Find where the given text appears and provide that cell's center as [x, y] coordinate. 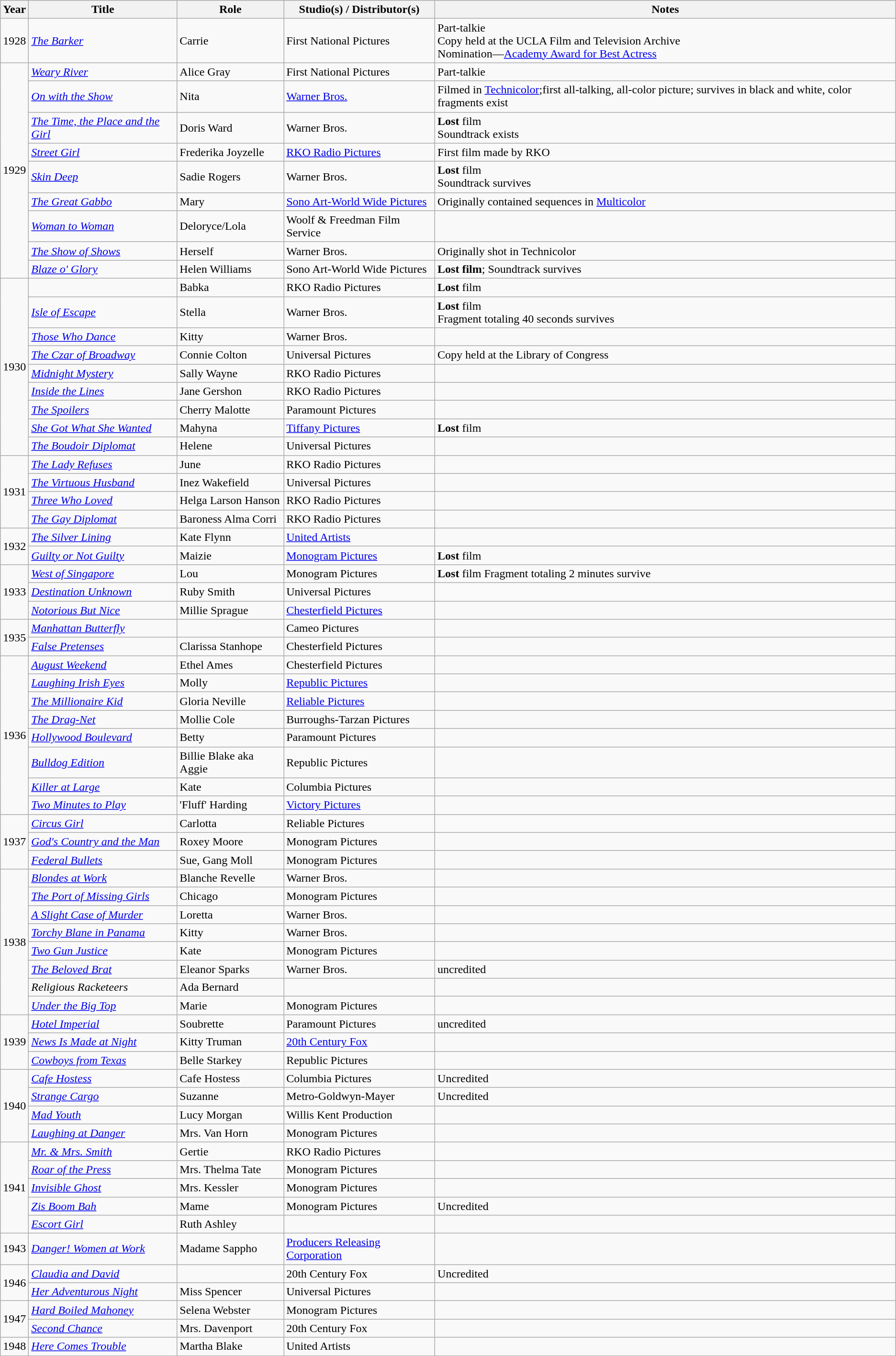
Religious Racketeers [103, 987]
Bulldog Edition [103, 762]
Suzanne [231, 1097]
Frederika Joyzelle [231, 152]
Lou [231, 573]
Filmed in Technicolor;first all-talking, all-color picture; survives in black and white, color fragments exist [665, 97]
Hollywood Boulevard [103, 738]
Helene [231, 446]
Hard Boiled Mahoney [103, 1310]
Deloryce/Lola [231, 226]
Blaze o' Glory [103, 269]
Helga Larson Hanson [231, 501]
Baroness Alma Corri [231, 519]
1936 [14, 735]
The Show of Shows [103, 251]
The Millionaire Kid [103, 701]
Marie [231, 1006]
1948 [14, 1346]
A Slight Case of Murder [103, 915]
Invisible Ghost [103, 1188]
Mrs. Thelma Tate [231, 1169]
Ruth Ashley [231, 1224]
Clarissa Stanhope [231, 647]
Cowboys from Texas [103, 1060]
Eleanor Sparks [231, 969]
Guilty or Not Guilty [103, 555]
1946 [14, 1283]
Laughing at Danger [103, 1133]
Blondes at Work [103, 878]
Second Chance [103, 1328]
Sue, Gang Moll [231, 860]
Studio(s) / Distributor(s) [359, 10]
Part-talkie Copy held at the UCLA Film and Television Archive Nomination—Academy Award for Best Actress [665, 41]
Two Gun Justice [103, 951]
Millie Sprague [231, 610]
The Virtuous Husband [103, 482]
Loretta [231, 915]
Originally contained sequences in Multicolor [665, 202]
Stella [231, 312]
Role [231, 10]
Lost film; Soundtrack survives [665, 269]
Willis Kent Production [359, 1115]
She Got What She Wanted [103, 428]
Ada Bernard [231, 987]
Torchy Blane in Panama [103, 933]
God's Country and the Man [103, 841]
1938 [14, 941]
Tiffany Pictures [359, 428]
1940 [14, 1106]
Circus Girl [103, 823]
False Pretenses [103, 647]
Miss Spencer [231, 1292]
Herself [231, 251]
The Time, the Place and the Girl [103, 127]
Martha Blake [231, 1346]
Mrs. Kessler [231, 1188]
Cherry Malotte [231, 410]
Mahyna [231, 428]
Title [103, 10]
Her Adventurous Night [103, 1292]
The Gay Diplomat [103, 519]
Isle of Escape [103, 312]
Jane Gershon [231, 392]
Alice Gray [231, 72]
Lost filmFragment totaling 40 seconds survives [665, 312]
Lost film Fragment totaling 2 minutes survive [665, 573]
Under the Big Top [103, 1006]
Notorious But Nice [103, 610]
Kate Flynn [231, 537]
Escort Girl [103, 1224]
Three Who Loved [103, 501]
Inez Wakefield [231, 482]
The Great Gabbo [103, 202]
Producers Releasing Corporation [359, 1249]
Ruby Smith [231, 592]
First film made by RKO [665, 152]
Maizie [231, 555]
Nita [231, 97]
Inside the Lines [103, 392]
June [231, 464]
Strange Cargo [103, 1097]
Kitty Truman [231, 1042]
Selena Webster [231, 1310]
Mrs. Davenport [231, 1328]
Here Comes Trouble [103, 1346]
Madame Sappho [231, 1249]
1939 [14, 1042]
Gertie [231, 1151]
News Is Made at Night [103, 1042]
1941 [14, 1188]
Skin Deep [103, 177]
1932 [14, 546]
Hotel Imperial [103, 1024]
The Czar of Broadway [103, 355]
Mad Youth [103, 1115]
Woolf & Freedman Film Service [359, 226]
Roxey Moore [231, 841]
August Weekend [103, 665]
Metro-Goldwyn-Mayer [359, 1097]
On with the Show [103, 97]
Helen Williams [231, 269]
Belle Starkey [231, 1060]
Connie Colton [231, 355]
Lucy Morgan [231, 1115]
Roar of the Press [103, 1169]
1943 [14, 1249]
The Barker [103, 41]
1935 [14, 638]
The Lady Refuses [103, 464]
'Fluff' Harding [231, 805]
1933 [14, 592]
Copy held at the Library of Congress [665, 355]
Originally shot in Technicolor [665, 251]
Ethel Ames [231, 665]
Street Girl [103, 152]
Zis Boom Bah [103, 1206]
Babka [231, 287]
Carrie [231, 41]
Laughing Irish Eyes [103, 683]
Carlotta [231, 823]
Those Who Dance [103, 337]
Mary [231, 202]
Federal Bullets [103, 860]
Soubrette [231, 1024]
Betty [231, 738]
1937 [14, 841]
Midnight Mystery [103, 373]
Woman to Woman [103, 226]
Chicago [231, 896]
Notes [665, 10]
Part-talkie [665, 72]
The Spoilers [103, 410]
Victory Pictures [359, 805]
Mrs. Van Horn [231, 1133]
Sally Wayne [231, 373]
Mollie Cole [231, 719]
1929 [14, 170]
1947 [14, 1319]
Danger! Women at Work [103, 1249]
Lost film Soundtrack survives [665, 177]
The Drag-Net [103, 719]
Gloria Neville [231, 701]
Manhattan Butterfly [103, 628]
The Boudoir Diplomat [103, 446]
Claudia and David [103, 1274]
Blanche Revelle [231, 878]
Weary River [103, 72]
Molly [231, 683]
Mame [231, 1206]
The Port of Missing Girls [103, 896]
Billie Blake aka Aggie [231, 762]
Destination Unknown [103, 592]
Sadie Rogers [231, 177]
Burroughs-Tarzan Pictures [359, 719]
Two Minutes to Play [103, 805]
The Beloved Brat [103, 969]
Lost film Soundtrack exists [665, 127]
1931 [14, 492]
1930 [14, 367]
Killer at Large [103, 787]
Cameo Pictures [359, 628]
1928 [14, 41]
Year [14, 10]
Mr. & Mrs. Smith [103, 1151]
The Silver Lining [103, 537]
Doris Ward [231, 127]
West of Singapore [103, 573]
